Output the (X, Y) coordinate of the center of the cell containing the given text.  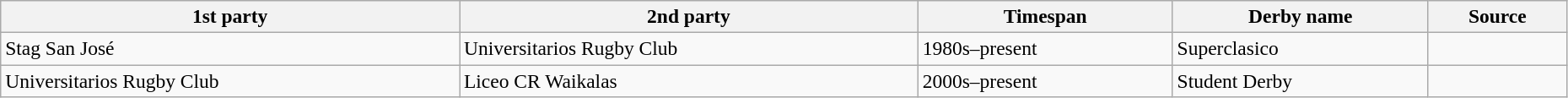
Student Derby (1301, 80)
Liceo CR Waikalas (688, 80)
2000s–present (1045, 80)
Superclasico (1301, 48)
1st party (230, 16)
2nd party (688, 16)
Source (1497, 16)
1980s–present (1045, 48)
Stag San José (230, 48)
Derby name (1301, 16)
Timespan (1045, 16)
